Provide the (X, Y) coordinate of the cell's center where the given text is located.  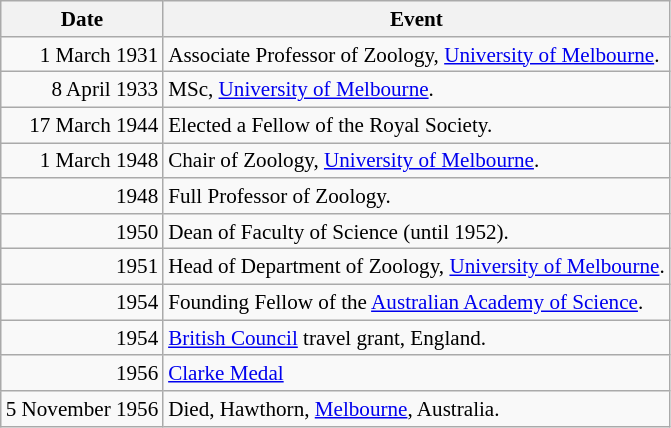
Founding Fellow of the Australian Academy of Science. (416, 302)
Chair of Zoology, University of Melbourne. (416, 160)
17 March 1944 (82, 124)
British Council travel grant, England. (416, 338)
Died, Hawthorn, Melbourne, Australia. (416, 408)
1951 (82, 266)
1948 (82, 196)
MSc, University of Melbourne. (416, 90)
1 March 1948 (82, 160)
Date (82, 18)
Clarke Medal (416, 372)
Associate Professor of Zoology, University of Melbourne. (416, 54)
8 April 1933 (82, 90)
1 March 1931 (82, 54)
Elected a Fellow of the Royal Society. (416, 124)
Head of Department of Zoology, University of Melbourne. (416, 266)
5 November 1956 (82, 408)
Full Professor of Zoology. (416, 196)
Dean of Faculty of Science (until 1952). (416, 230)
Event (416, 18)
1950 (82, 230)
1956 (82, 372)
